Locate the cell with the specified text and output its [x, y] center coordinate. 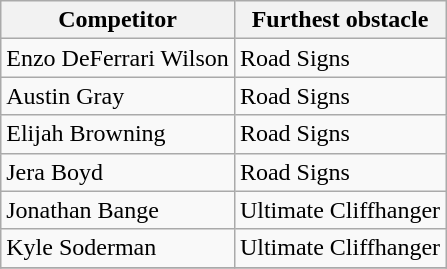
Enzo DeFerrari Wilson [118, 58]
Competitor [118, 20]
Elijah Browning [118, 134]
Furthest obstacle [340, 20]
Austin Gray [118, 96]
Jera Boyd [118, 172]
Jonathan Bange [118, 210]
Kyle Soderman [118, 248]
